Search for the cell housing the specified text and yield its (x, y) center coordinate. 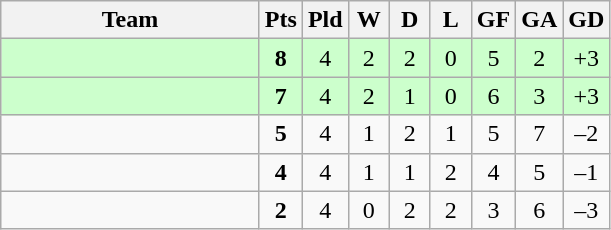
GF (493, 20)
Pld (325, 20)
Pts (280, 20)
D (410, 20)
L (450, 20)
–1 (586, 172)
GA (540, 20)
GD (586, 20)
Team (130, 20)
–2 (586, 134)
W (368, 20)
8 (280, 58)
–3 (586, 210)
